Identify which cell holds the provided text, then report its (X, Y) central coordinate. 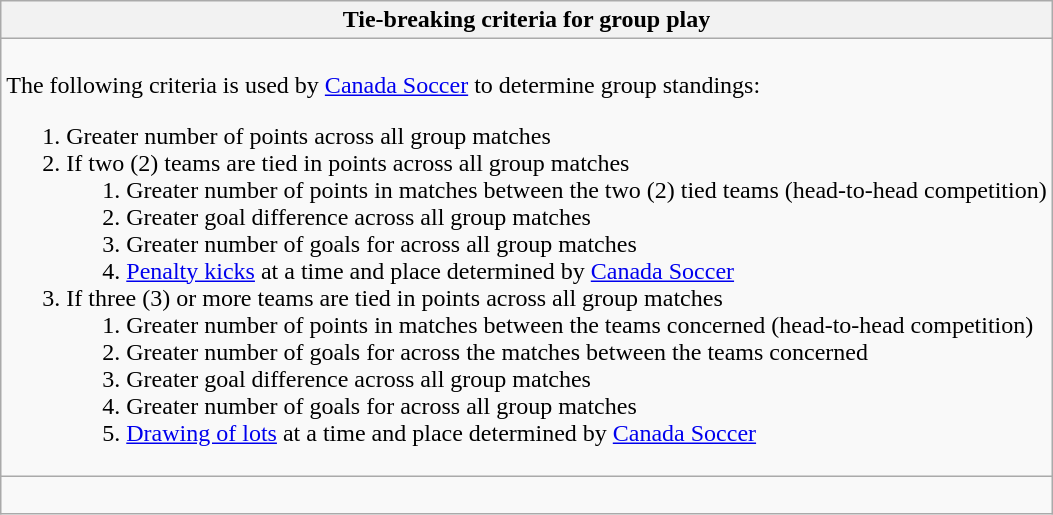
Tie-breaking criteria for group play (526, 20)
